For the text-containing cell, return its midpoint in [X, Y] coordinate format. 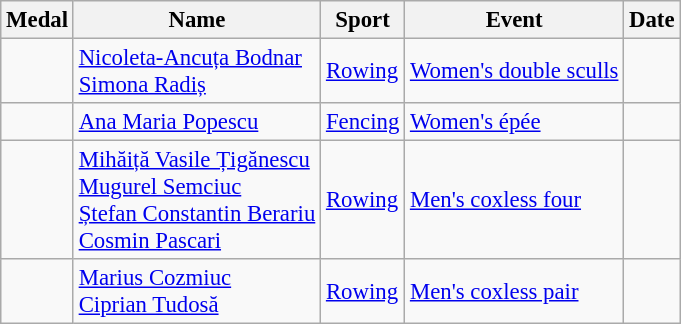
Marius CozmiucCiprian Tudosă [196, 292]
Ana Maria Popescu [196, 122]
Event [514, 20]
Medal [38, 20]
Women's épée [514, 122]
Nicoleta-Ancuța BodnarSimona Radiș [196, 72]
Women's double sculls [514, 72]
Men's coxless four [514, 200]
Name [196, 20]
Fencing [363, 122]
Date [652, 20]
Sport [363, 20]
Mihăiță Vasile ȚigănescuMugurel SemciucȘtefan Constantin BerariuCosmin Pascari [196, 200]
Men's coxless pair [514, 292]
